Return [X, Y] of the center of cell containing provided text 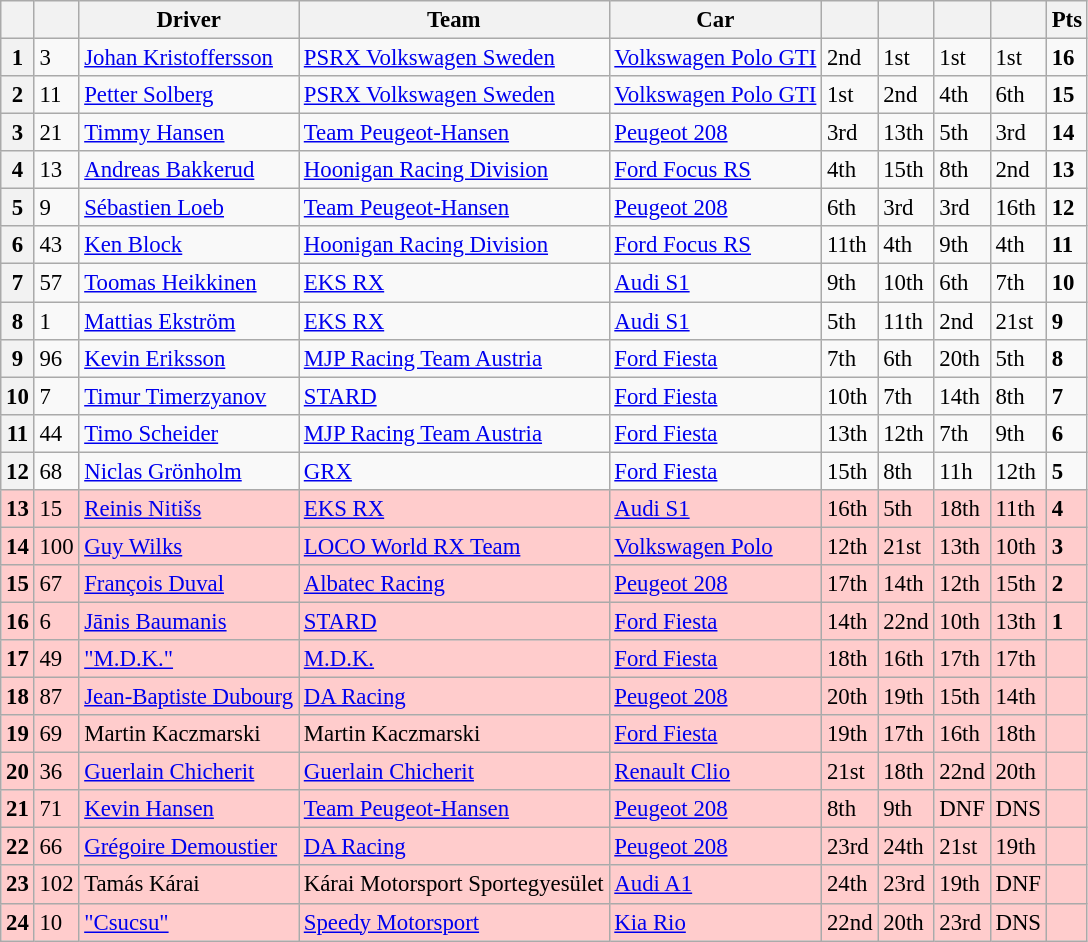
Audi A1 [716, 885]
Timmy Hansen [189, 133]
Car [716, 20]
96 [56, 358]
100 [56, 546]
Kevin Eriksson [189, 358]
Timur Timerzyanov [189, 396]
Driver [189, 20]
Pts [1066, 20]
11h [962, 471]
Renault Clio [716, 772]
Mattias Ekström [189, 321]
Timo Scheider [189, 433]
Kárai Motorsport Sportegyesület [453, 885]
Jean-Baptiste Dubourg [189, 697]
"M.D.K." [189, 659]
66 [56, 847]
Albatec Racing [453, 584]
LOCO World RX Team [453, 546]
36 [56, 772]
44 [56, 433]
43 [56, 245]
49 [56, 659]
Team [453, 20]
69 [56, 734]
"Csucsu" [189, 922]
57 [56, 283]
Toomas Heikkinen [189, 283]
Tamás Kárai [189, 885]
Grégoire Demoustier [189, 847]
68 [56, 471]
Petter Solberg [189, 95]
17 [18, 659]
67 [56, 584]
Johan Kristoffersson [189, 58]
Niclas Grönholm [189, 471]
Kia Rio [716, 922]
18 [18, 697]
Reinis Nitišs [189, 509]
Ken Block [189, 245]
20 [18, 772]
19 [18, 734]
Jānis Baumanis [189, 621]
Volkswagen Polo [716, 546]
71 [56, 809]
Speedy Motorsport [453, 922]
GRX [453, 471]
Kevin Hansen [189, 809]
87 [56, 697]
102 [56, 885]
M.D.K. [453, 659]
22 [18, 847]
23 [18, 885]
Sébastien Loeb [189, 208]
Andreas Bakkerud [189, 170]
Guy Wilks [189, 546]
24 [18, 922]
François Duval [189, 584]
